Find where the given text appears and provide that cell's center as [X, Y] coordinate. 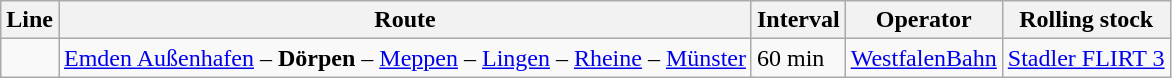
Interval [798, 20]
Route [404, 20]
WestfalenBahn [924, 58]
Stadler FLIRT 3 [1086, 58]
Emden Außenhafen – Dörpen – Meppen – Lingen – Rheine – Münster [404, 58]
60 min [798, 58]
Line [30, 20]
Operator [924, 20]
Rolling stock [1086, 20]
